Provide the [X, Y] coordinate of the cell's center where the given text is located.  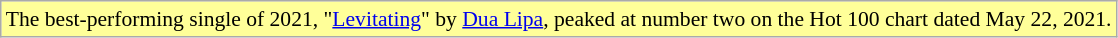
The best-performing single of 2021, "Levitating" by Dua Lipa, peaked at number two on the Hot 100 chart dated May 22, 2021. [559, 19]
